Pinpoint the cell where the given text exists, returning its (X, Y) midpoint coordinate. 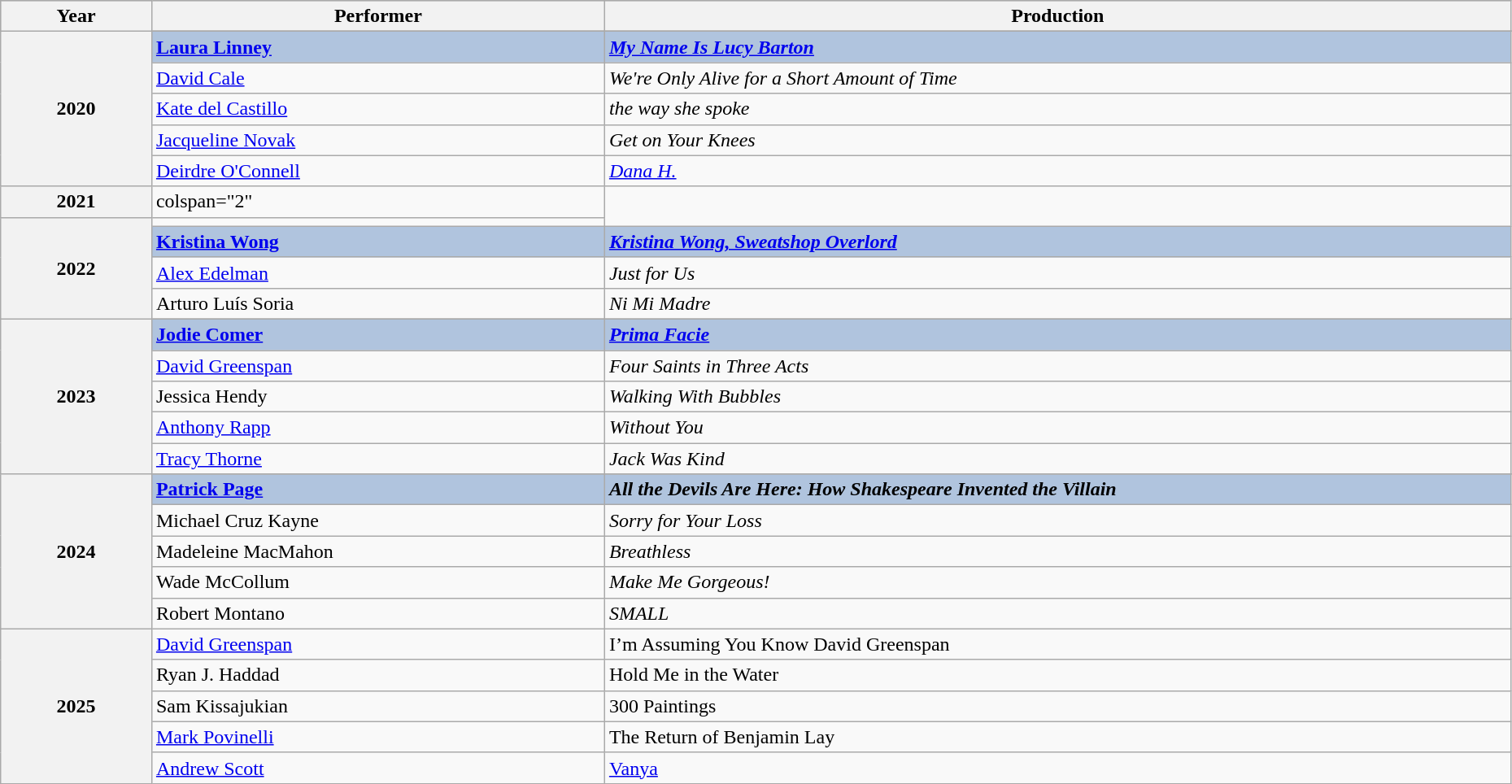
David Cale (377, 78)
Tracy Thorne (377, 459)
SMALL (1057, 613)
Mark Povinelli (377, 737)
Anthony Rapp (377, 428)
Hold Me in the Water (1057, 675)
Jodie Comer (377, 334)
colspan="2" (377, 202)
The Return of Benjamin Lay (1057, 737)
300 Paintings (1057, 706)
Arturo Luís Soria (377, 303)
Ryan J. Haddad (377, 675)
Jack Was Kind (1057, 459)
Patrick Page (377, 490)
2023 (76, 396)
Alex Edelman (377, 272)
Walking With Bubbles (1057, 397)
I’m Assuming You Know David Greenspan (1057, 644)
Sam Kissajukian (377, 706)
Sorry for Your Loss (1057, 520)
Production (1057, 16)
We're Only Alive for a Short Amount of Time (1057, 78)
Without You (1057, 428)
My Name Is Lucy Barton (1057, 47)
Dana H. (1057, 171)
Four Saints in Three Acts (1057, 365)
Just for Us (1057, 272)
Jacqueline Novak (377, 140)
Get on Your Knees (1057, 140)
Vanya (1057, 768)
Wade McCollum (377, 582)
Kristina Wong (377, 242)
2024 (76, 551)
2020 (76, 109)
2025 (76, 706)
Michael Cruz Kayne (377, 520)
Breathless (1057, 551)
Make Me Gorgeous! (1057, 582)
Kate del Castillo (377, 109)
Madeleine MacMahon (377, 551)
2021 (76, 202)
Jessica Hendy (377, 397)
Robert Montano (377, 613)
2022 (76, 268)
the way she spoke (1057, 109)
Performer (377, 16)
Year (76, 16)
Deirdre O'Connell (377, 171)
Laura Linney (377, 47)
Prima Facie (1057, 334)
Ni Mi Madre (1057, 303)
Andrew Scott (377, 768)
Kristina Wong, Sweatshop Overlord (1057, 242)
All the Devils Are Here: How Shakespeare Invented the Villain (1057, 490)
